Provide the (X, Y) coordinate of the cell's center where the given text is located.  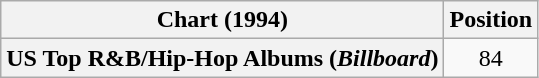
Position (491, 20)
84 (491, 58)
Chart (1994) (222, 20)
US Top R&B/Hip-Hop Albums (Billboard) (222, 58)
